Capture the cell that displays the provided text and extract its [X, Y] central coordinate. 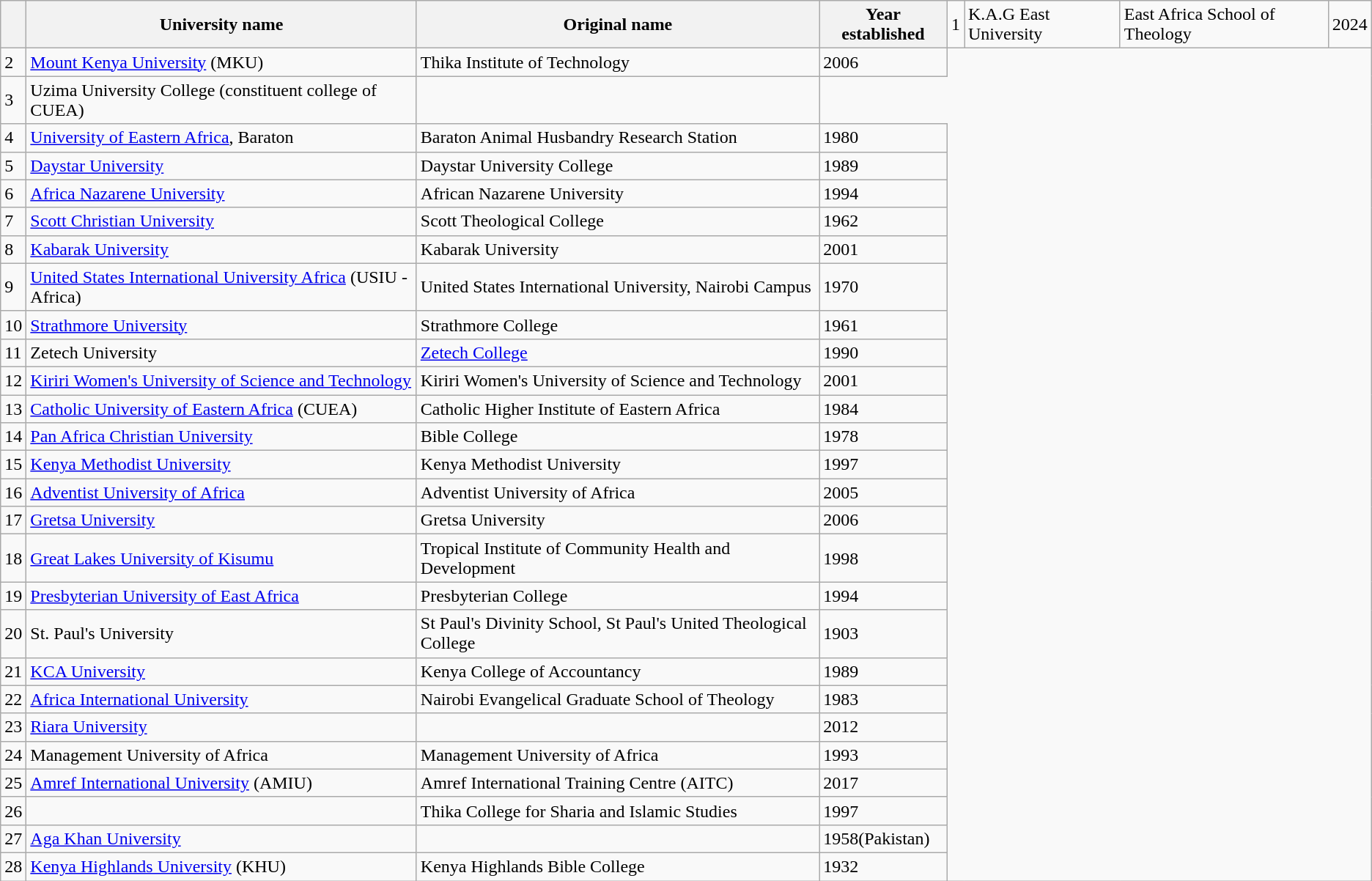
Thika College for Sharia and Islamic Studies [617, 811]
Africa Nazarene University [221, 193]
5 [13, 166]
27 [13, 838]
1993 [884, 755]
8 [13, 249]
Strathmore University [221, 325]
1998 [884, 559]
2 [13, 62]
1903 [884, 633]
Daystar University College [617, 166]
Kenya College of Accountancy [617, 671]
Bible College [617, 437]
University of Eastern Africa, Baraton [221, 138]
Great Lakes University of Kisumu [221, 559]
Year established [884, 25]
2012 [884, 727]
Africa International University [221, 699]
26 [13, 811]
Thika Institute of Technology [617, 62]
1978 [884, 437]
11 [13, 353]
9 [13, 287]
St. Paul's University [221, 633]
13 [13, 408]
19 [13, 596]
4 [13, 138]
Presbyterian University of East Africa [221, 596]
6 [13, 193]
Baraton Animal Husbandry Research Station [617, 138]
Strathmore College [617, 325]
12 [13, 380]
St Paul's Divinity School, St Paul's United Theological College [617, 633]
2005 [884, 493]
Kenya Highlands University (KHU) [221, 866]
Daystar University [221, 166]
Kenya Highlands Bible College [617, 866]
Zetech College [617, 353]
2024 [1350, 25]
United States International University, Nairobi Campus [617, 287]
Zetech University [221, 353]
16 [13, 493]
22 [13, 699]
Aga Khan University [221, 838]
23 [13, 727]
Uzima University College (constituent college of CUEA) [221, 100]
Riara University [221, 727]
10 [13, 325]
Tropical Institute of Community Health and Development [617, 559]
21 [13, 671]
3 [13, 100]
Nairobi Evangelical Graduate School of Theology [617, 699]
University name [221, 25]
Scott Christian University [221, 221]
United States International University Africa (USIU - Africa) [221, 287]
1958(Pakistan) [884, 838]
18 [13, 559]
East Africa School of Theology [1224, 25]
1932 [884, 866]
1983 [884, 699]
25 [13, 783]
1 [956, 25]
17 [13, 520]
African Nazarene University [617, 193]
15 [13, 465]
KCA University [221, 671]
Amref International Training Centre (AITC) [617, 783]
1984 [884, 408]
Presbyterian College [617, 596]
Pan Africa Christian University [221, 437]
Catholic Higher Institute of Eastern Africa [617, 408]
1962 [884, 221]
Amref International University (AMIU) [221, 783]
Mount Kenya University (MKU) [221, 62]
20 [13, 633]
24 [13, 755]
28 [13, 866]
1990 [884, 353]
K.A.G East University [1042, 25]
2017 [884, 783]
Original name [617, 25]
1961 [884, 325]
Catholic University of Eastern Africa (CUEA) [221, 408]
1980 [884, 138]
14 [13, 437]
7 [13, 221]
1970 [884, 287]
Scott Theological College [617, 221]
